Search for the cell housing the specified text and yield its (X, Y) center coordinate. 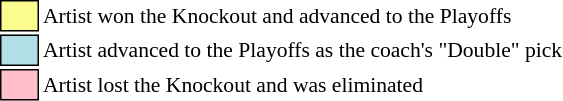
Artist won the Knockout and advanced to the Playoffs (302, 16)
Artist lost the Knockout and was eliminated (302, 85)
Artist advanced to the Playoffs as the coach's "Double" pick (302, 50)
